Pinpoint the cell where the given text exists, returning its (X, Y) midpoint coordinate. 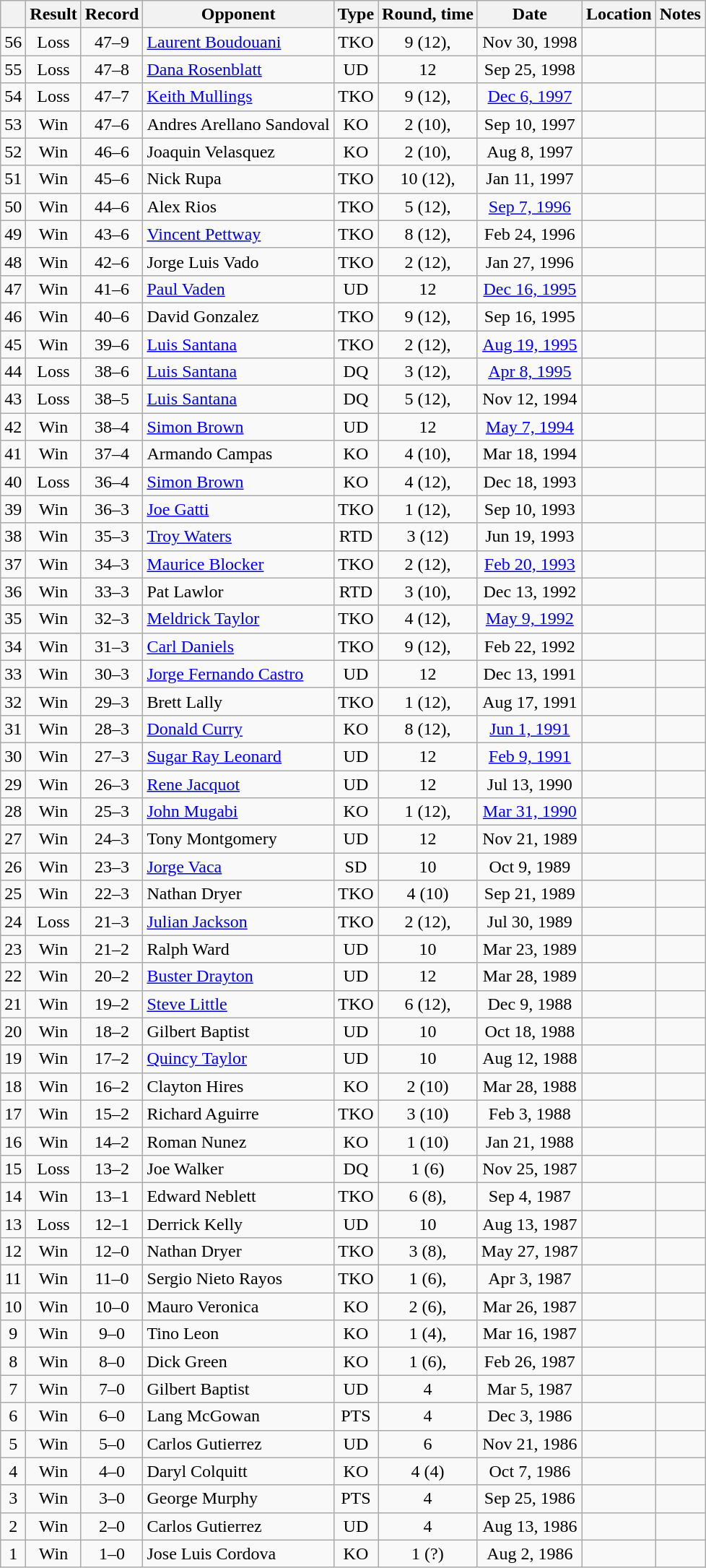
4 (10) (428, 894)
7–0 (112, 1389)
Dec 13, 1992 (530, 592)
27 (13, 839)
15–2 (112, 1114)
Lang McGowan (238, 1416)
34 (13, 646)
3 (10), (428, 592)
Ralph Ward (238, 949)
Opponent (238, 14)
55 (13, 69)
Dec 9, 1988 (530, 1004)
22–3 (112, 894)
1 (?) (428, 1554)
Sep 4, 1987 (530, 1196)
Sep 25, 1998 (530, 69)
7 (13, 1389)
44 (13, 372)
22 (13, 976)
32–3 (112, 619)
Sergio Nieto Rayos (238, 1279)
Joe Walker (238, 1169)
3 (8), (428, 1252)
Meldrick Taylor (238, 619)
Alex Rios (238, 207)
Keith Mullings (238, 97)
10 (12), (428, 179)
Sep 25, 1986 (530, 1499)
Maurice Blocker (238, 564)
1 (10) (428, 1141)
11–0 (112, 1279)
6–0 (112, 1416)
Aug 8, 1997 (530, 152)
Paul Vaden (238, 289)
56 (13, 42)
Armando Campas (238, 454)
29–3 (112, 701)
26–3 (112, 784)
3 (12) (428, 537)
23 (13, 949)
41 (13, 454)
47–6 (112, 124)
39–6 (112, 345)
Feb 9, 1991 (530, 756)
38 (13, 537)
Feb 24, 1996 (530, 234)
53 (13, 124)
Dec 13, 1991 (530, 674)
Feb 3, 1988 (530, 1114)
13–1 (112, 1196)
Dec 16, 1995 (530, 289)
Sep 7, 1996 (530, 207)
14 (13, 1196)
26 (13, 867)
4 (10), (428, 454)
3–0 (112, 1499)
3 (10) (428, 1114)
Feb 20, 1993 (530, 564)
Daryl Colquitt (238, 1471)
1 (13, 1554)
24 (13, 922)
Dec 18, 1993 (530, 482)
Jorge Luis Vado (238, 261)
50 (13, 207)
20–2 (112, 976)
37–4 (112, 454)
2 (10) (428, 1086)
Mauro Veronica (238, 1307)
Roman Nunez (238, 1141)
1 (4), (428, 1334)
30–3 (112, 674)
Carl Daniels (238, 646)
1 (6) (428, 1169)
39 (13, 509)
May 9, 1992 (530, 619)
11 (13, 1279)
47 (13, 289)
Aug 2, 1986 (530, 1554)
Dec 6, 1997 (530, 97)
2–0 (112, 1526)
35 (13, 619)
Buster Drayton (238, 976)
37 (13, 564)
16 (13, 1141)
Sugar Ray Leonard (238, 756)
40–6 (112, 316)
Derrick Kelly (238, 1224)
Mar 26, 1987 (530, 1307)
Richard Aguirre (238, 1114)
33–3 (112, 592)
May 7, 1994 (530, 427)
Clayton Hires (238, 1086)
31 (13, 729)
SD (355, 867)
4 (4) (428, 1471)
Jose Luis Cordova (238, 1554)
18–2 (112, 1031)
1–0 (112, 1554)
25–3 (112, 812)
Mar 16, 1987 (530, 1334)
Round, time (428, 14)
Dana Rosenblatt (238, 69)
Oct 7, 1986 (530, 1471)
19–2 (112, 1004)
Troy Waters (238, 537)
6 (8), (428, 1196)
Jan 27, 1996 (530, 261)
Edward Neblett (238, 1196)
Donald Curry (238, 729)
20 (13, 1031)
Laurent Boudouani (238, 42)
John Mugabi (238, 812)
Jun 1, 1991 (530, 729)
Feb 22, 1992 (530, 646)
Nov 12, 1994 (530, 399)
Record (112, 14)
Tino Leon (238, 1334)
Sep 21, 1989 (530, 894)
Mar 23, 1989 (530, 949)
43–6 (112, 234)
2 (6), (428, 1307)
Jul 13, 1990 (530, 784)
54 (13, 97)
42–6 (112, 261)
Apr 8, 1995 (530, 372)
16–2 (112, 1086)
19 (13, 1059)
34–3 (112, 564)
Mar 5, 1987 (530, 1389)
Nick Rupa (238, 179)
Tony Montgomery (238, 839)
Oct 9, 1989 (530, 867)
29 (13, 784)
Jorge Vaca (238, 867)
Dec 3, 1986 (530, 1416)
23–3 (112, 867)
Date (530, 14)
Nov 21, 1989 (530, 839)
Oct 18, 1988 (530, 1031)
Mar 28, 1988 (530, 1086)
47–9 (112, 42)
38–6 (112, 372)
Aug 17, 1991 (530, 701)
8 (13, 1361)
Joe Gatti (238, 509)
Result (53, 14)
Dick Green (238, 1361)
Steve Little (238, 1004)
4–0 (112, 1471)
8–0 (112, 1361)
21–2 (112, 949)
15 (13, 1169)
Jan 21, 1988 (530, 1141)
Jorge Fernando Castro (238, 674)
Aug 13, 1986 (530, 1526)
5 (13, 1444)
49 (13, 234)
46 (13, 316)
38–5 (112, 399)
32 (13, 701)
Mar 31, 1990 (530, 812)
Sep 10, 1993 (530, 509)
21–3 (112, 922)
12–0 (112, 1252)
David Gonzalez (238, 316)
27–3 (112, 756)
Mar 18, 1994 (530, 454)
33 (13, 674)
17 (13, 1114)
42 (13, 427)
25 (13, 894)
13 (13, 1224)
21 (13, 1004)
5–0 (112, 1444)
Nov 25, 1987 (530, 1169)
Vincent Pettway (238, 234)
3 (13, 1499)
Nov 21, 1986 (530, 1444)
Jul 30, 1989 (530, 922)
Julian Jackson (238, 922)
18 (13, 1086)
Joaquin Velasquez (238, 152)
28 (13, 812)
24–3 (112, 839)
9 (13, 1334)
52 (13, 152)
43 (13, 399)
Jun 19, 1993 (530, 537)
28–3 (112, 729)
Apr 3, 1987 (530, 1279)
14–2 (112, 1141)
51 (13, 179)
10–0 (112, 1307)
17–2 (112, 1059)
9–0 (112, 1334)
Location (619, 14)
Sep 10, 1997 (530, 124)
May 27, 1987 (530, 1252)
Quincy Taylor (238, 1059)
45–6 (112, 179)
31–3 (112, 646)
3 (12), (428, 372)
George Murphy (238, 1499)
41–6 (112, 289)
46–6 (112, 152)
2 (13, 1526)
Aug 12, 1988 (530, 1059)
36 (13, 592)
Aug 19, 1995 (530, 345)
Brett Lally (238, 701)
12–1 (112, 1224)
Pat Lawlor (238, 592)
6 (12), (428, 1004)
Type (355, 14)
Sep 16, 1995 (530, 316)
Nov 30, 1998 (530, 42)
47–7 (112, 97)
Andres Arellano Sandoval (238, 124)
Mar 28, 1989 (530, 976)
47–8 (112, 69)
36–4 (112, 482)
Jan 11, 1997 (530, 179)
13–2 (112, 1169)
Notes (680, 14)
Rene Jacquot (238, 784)
45 (13, 345)
30 (13, 756)
40 (13, 482)
48 (13, 261)
44–6 (112, 207)
35–3 (112, 537)
Feb 26, 1987 (530, 1361)
36–3 (112, 509)
38–4 (112, 427)
Aug 13, 1987 (530, 1224)
